For the text-containing cell, return its midpoint in [X, Y] coordinate format. 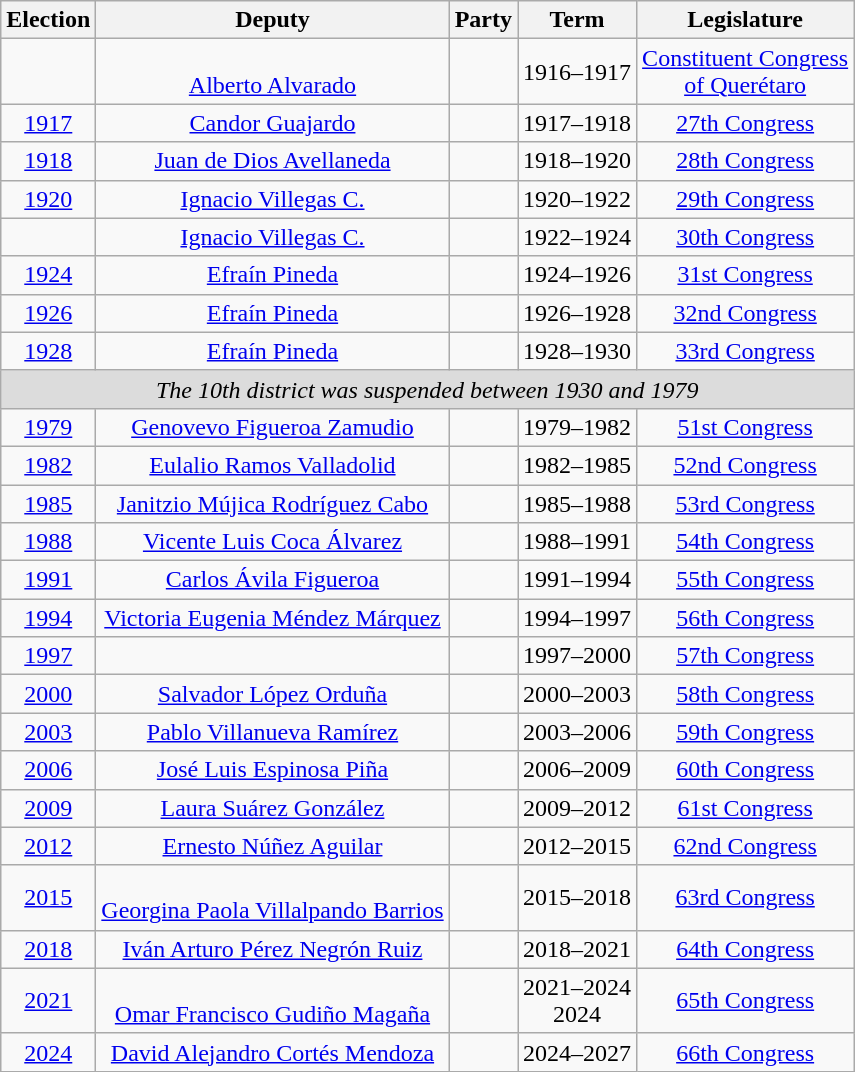
2012 [48, 846]
Eulalio Ramos Valladolid [272, 465]
Janitzio Mújica Rodríguez Cabo [272, 503]
1917–1918 [578, 123]
64th Congress [746, 949]
57th Congress [746, 656]
1988–1991 [578, 542]
1994 [48, 618]
Candor Guajardo [272, 123]
1917 [48, 123]
52nd Congress [746, 465]
Vicente Luis Coca Álvarez [272, 542]
28th Congress [746, 161]
Term [578, 20]
1916–1917 [578, 72]
Georgina Paola Villalpando Barrios [272, 898]
1982 [48, 465]
Deputy [272, 20]
Carlos Ávila Figueroa [272, 580]
Party [483, 20]
Ernesto Núñez Aguilar [272, 846]
1997–2000 [578, 656]
1920 [48, 199]
1979 [48, 427]
Victoria Eugenia Méndez Márquez [272, 618]
51st Congress [746, 427]
1994–1997 [578, 618]
2024–2027 [578, 1052]
58th Congress [746, 694]
2006 [48, 770]
2000 [48, 694]
2015–2018 [578, 898]
1920–1922 [578, 199]
Laura Suárez González [272, 808]
The 10th district was suspended between 1930 and 1979 [428, 389]
2006–2009 [578, 770]
60th Congress [746, 770]
55th Congress [746, 580]
1928 [48, 351]
1922–1924 [578, 237]
1926 [48, 313]
59th Congress [746, 732]
1982–1985 [578, 465]
2015 [48, 898]
1985–1988 [578, 503]
Constituent Congressof Querétaro [746, 72]
2018–2021 [578, 949]
Iván Arturo Pérez Negrón Ruiz [272, 949]
2012–2015 [578, 846]
Genovevo Figueroa Zamudio [272, 427]
1924–1926 [578, 275]
62nd Congress [746, 846]
2024 [48, 1052]
1988 [48, 542]
2018 [48, 949]
1918 [48, 161]
56th Congress [746, 618]
2000–2003 [578, 694]
Omar Francisco Gudiño Magaña [272, 1000]
1997 [48, 656]
2021 [48, 1000]
2021–20242024 [578, 1000]
2003–2006 [578, 732]
53rd Congress [746, 503]
54th Congress [746, 542]
1918–1920 [578, 161]
Salvador López Orduña [272, 694]
1985 [48, 503]
José Luis Espinosa Piña [272, 770]
1926–1928 [578, 313]
1991 [48, 580]
Alberto Alvarado [272, 72]
Juan de Dios Avellaneda [272, 161]
1924 [48, 275]
32nd Congress [746, 313]
66th Congress [746, 1052]
30th Congress [746, 237]
2003 [48, 732]
31st Congress [746, 275]
David Alejandro Cortés Mendoza [272, 1052]
1928–1930 [578, 351]
Election [48, 20]
2009 [48, 808]
29th Congress [746, 199]
Legislature [746, 20]
65th Congress [746, 1000]
1979–1982 [578, 427]
27th Congress [746, 123]
1991–1994 [578, 580]
33rd Congress [746, 351]
Pablo Villanueva Ramírez [272, 732]
61st Congress [746, 808]
63rd Congress [746, 898]
2009–2012 [578, 808]
